Output the [X, Y] coordinate of the center of the cell containing the given text.  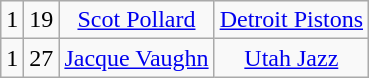
27 [42, 58]
19 [42, 20]
Jacque Vaughn [136, 58]
Detroit Pistons [291, 20]
Utah Jazz [291, 58]
Scot Pollard [136, 20]
